Scan for the cell matching the given text and deliver its [X, Y] coordinate at center. 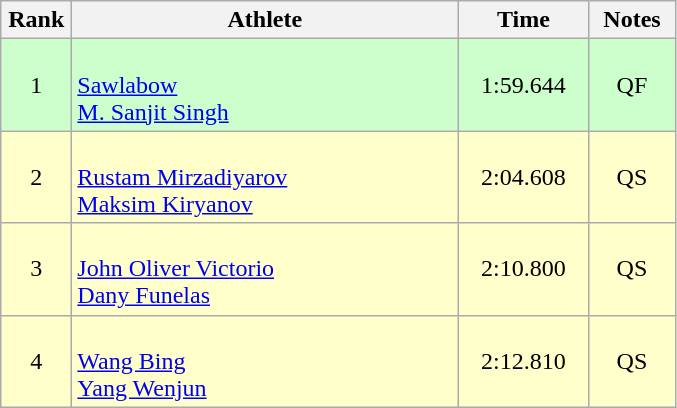
3 [36, 269]
1:59.644 [524, 85]
Notes [632, 20]
Rank [36, 20]
QF [632, 85]
Wang BingYang Wenjun [265, 361]
Athlete [265, 20]
Rustam MirzadiyarovMaksim Kiryanov [265, 177]
2:10.800 [524, 269]
2:12.810 [524, 361]
John Oliver VictorioDany Funelas [265, 269]
4 [36, 361]
Time [524, 20]
2 [36, 177]
1 [36, 85]
2:04.608 [524, 177]
SawlabowM. Sanjit Singh [265, 85]
